Search for the cell housing the specified text and yield its [X, Y] center coordinate. 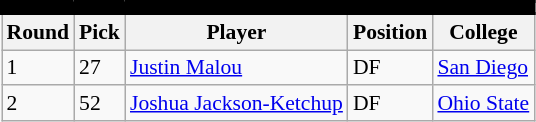
52 [100, 104]
1 [38, 68]
Ohio State [483, 104]
27 [100, 68]
San Diego [483, 68]
Player [236, 32]
Round [38, 32]
2 [38, 104]
College [483, 32]
Pick [100, 32]
Position [390, 32]
Joshua Jackson-Ketchup [236, 104]
Justin Malou [236, 68]
